Return [X, Y] of the center of cell containing provided text 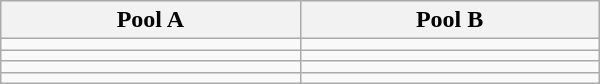
Pool A [150, 20]
Pool B [450, 20]
